From the cell containing the given text, extract its center point as [x, y] coordinate. 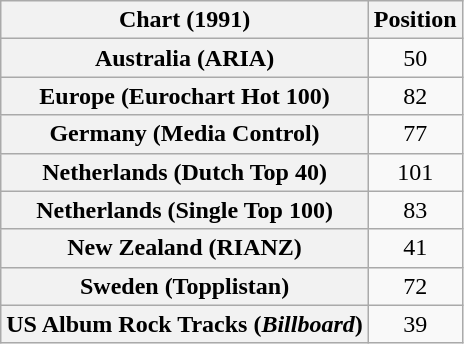
72 [415, 286]
41 [415, 248]
Europe (Eurochart Hot 100) [185, 96]
50 [415, 58]
77 [415, 134]
83 [415, 210]
US Album Rock Tracks (Billboard) [185, 324]
Netherlands (Dutch Top 40) [185, 172]
Sweden (Topplistan) [185, 286]
39 [415, 324]
101 [415, 172]
Australia (ARIA) [185, 58]
Netherlands (Single Top 100) [185, 210]
Chart (1991) [185, 20]
Position [415, 20]
New Zealand (RIANZ) [185, 248]
Germany (Media Control) [185, 134]
82 [415, 96]
